Scan for the cell matching the given text and deliver its [x, y] coordinate at center. 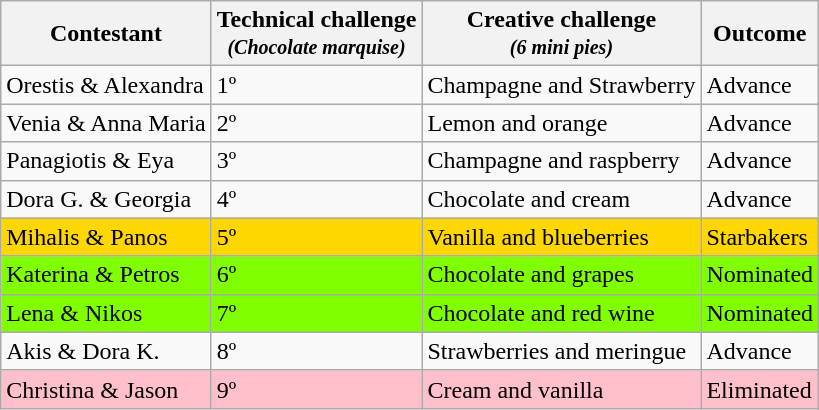
Katerina & Petros [106, 275]
Chocolate and red wine [562, 313]
Outcome [760, 34]
Strawberries and meringue [562, 351]
Cream and vanilla [562, 389]
Starbakers [760, 237]
Dora G. & Georgia [106, 199]
Chocolate and grapes [562, 275]
Champagne and raspberry [562, 161]
5º [316, 237]
8º [316, 351]
Mihalis & Panos [106, 237]
Eliminated [760, 389]
6º [316, 275]
Lena & Nikos [106, 313]
Creative challenge(6 mini pies) [562, 34]
1º [316, 85]
7º [316, 313]
4º [316, 199]
Vanilla and blueberries [562, 237]
Panagiotis & Eya [106, 161]
9º [316, 389]
Chocolate and cream [562, 199]
2º [316, 123]
Technical challenge(Chocolate marquise) [316, 34]
Akis & Dora K. [106, 351]
Lemon and orange [562, 123]
3º [316, 161]
Contestant [106, 34]
Christina & Jason [106, 389]
Venia & Anna Maria [106, 123]
Orestis & Alexandra [106, 85]
Champagne and Strawberry [562, 85]
